Return (X, Y) of the center of cell containing provided text 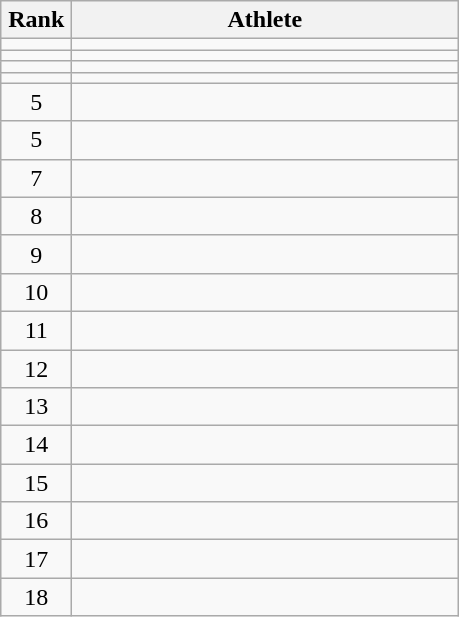
Rank (36, 20)
18 (36, 597)
12 (36, 369)
17 (36, 559)
10 (36, 292)
14 (36, 445)
9 (36, 254)
Athlete (265, 20)
15 (36, 483)
8 (36, 216)
11 (36, 330)
16 (36, 521)
7 (36, 178)
13 (36, 407)
